Find where the given text appears and provide that cell's center as [x, y] coordinate. 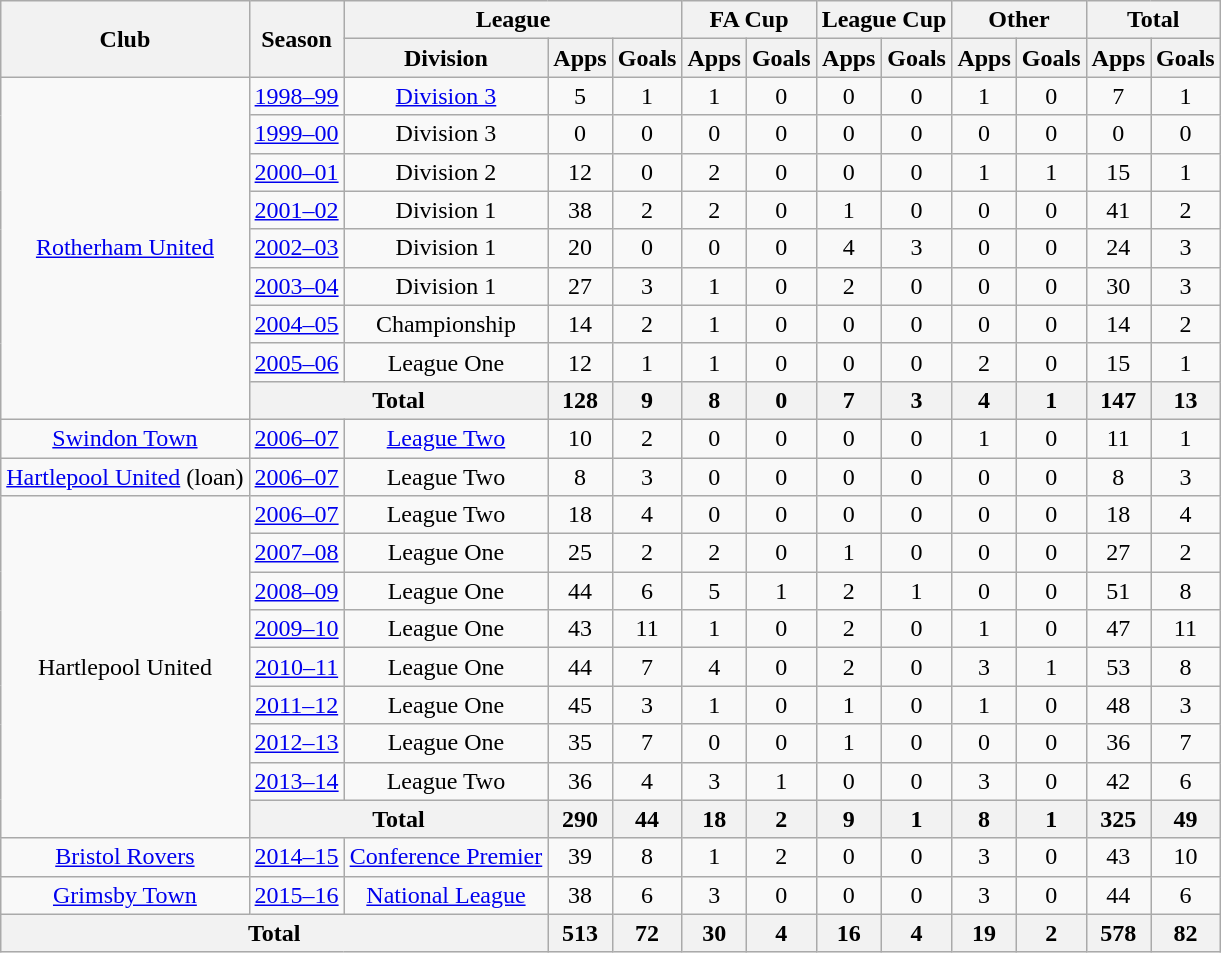
2000–01 [296, 172]
513 [580, 933]
41 [1118, 210]
19 [984, 933]
Bristol Rovers [125, 857]
2003–04 [296, 286]
2011–12 [296, 705]
Hartlepool United [125, 668]
1999–00 [296, 134]
72 [647, 933]
35 [580, 743]
325 [1118, 819]
25 [580, 553]
45 [580, 705]
47 [1118, 629]
2009–10 [296, 629]
Club [125, 39]
49 [1185, 819]
2002–03 [296, 248]
82 [1185, 933]
Rotherham United [125, 248]
National League [446, 895]
16 [848, 933]
2005–06 [296, 362]
20 [580, 248]
2001–02 [296, 210]
2012–13 [296, 743]
Division [446, 58]
FA Cup [749, 20]
2010–11 [296, 667]
147 [1118, 400]
League [513, 20]
24 [1118, 248]
42 [1118, 781]
2008–09 [296, 591]
2004–05 [296, 324]
128 [580, 400]
2013–14 [296, 781]
48 [1118, 705]
578 [1118, 933]
Division 2 [446, 172]
51 [1118, 591]
Championship [446, 324]
Grimsby Town [125, 895]
2015–16 [296, 895]
13 [1185, 400]
Swindon Town [125, 438]
1998–99 [296, 96]
53 [1118, 667]
Conference Premier [446, 857]
2014–15 [296, 857]
Other [1019, 20]
290 [580, 819]
39 [580, 857]
League Cup [884, 20]
Season [296, 39]
Hartlepool United (loan) [125, 477]
2007–08 [296, 553]
